Locate the cell with the specified text and output its [X, Y] center coordinate. 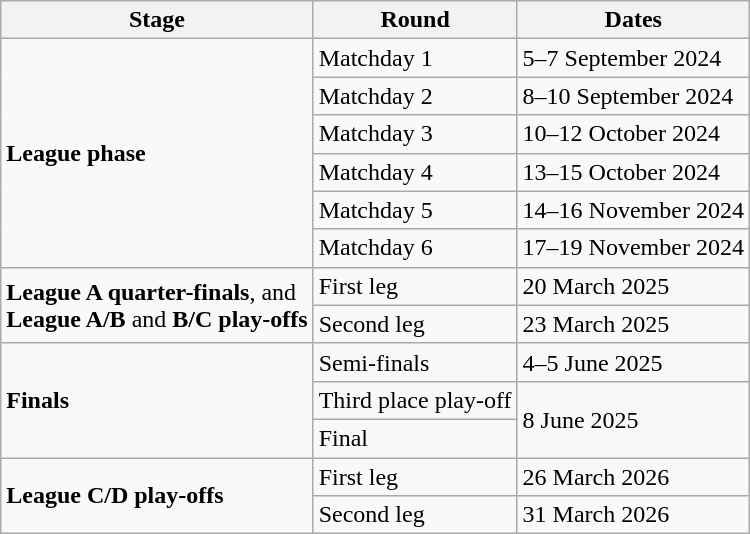
Round [415, 20]
Matchday 4 [415, 172]
Third place play-off [415, 400]
8–10 September 2024 [633, 96]
4–5 June 2025 [633, 362]
Finals [157, 400]
Matchday 6 [415, 248]
Dates [633, 20]
Matchday 5 [415, 210]
League C/D play-offs [157, 496]
10–12 October 2024 [633, 134]
8 June 2025 [633, 419]
Stage [157, 20]
Semi-finals [415, 362]
17–19 November 2024 [633, 248]
13–15 October 2024 [633, 172]
5–7 September 2024 [633, 58]
26 March 2026 [633, 477]
League A quarter-finals, andLeague A/B and B/C play-offs [157, 305]
Matchday 3 [415, 134]
League phase [157, 153]
14–16 November 2024 [633, 210]
20 March 2025 [633, 286]
Matchday 2 [415, 96]
31 March 2026 [633, 515]
Matchday 1 [415, 58]
23 March 2025 [633, 324]
Final [415, 438]
